Search for the cell housing the specified text and yield its [X, Y] center coordinate. 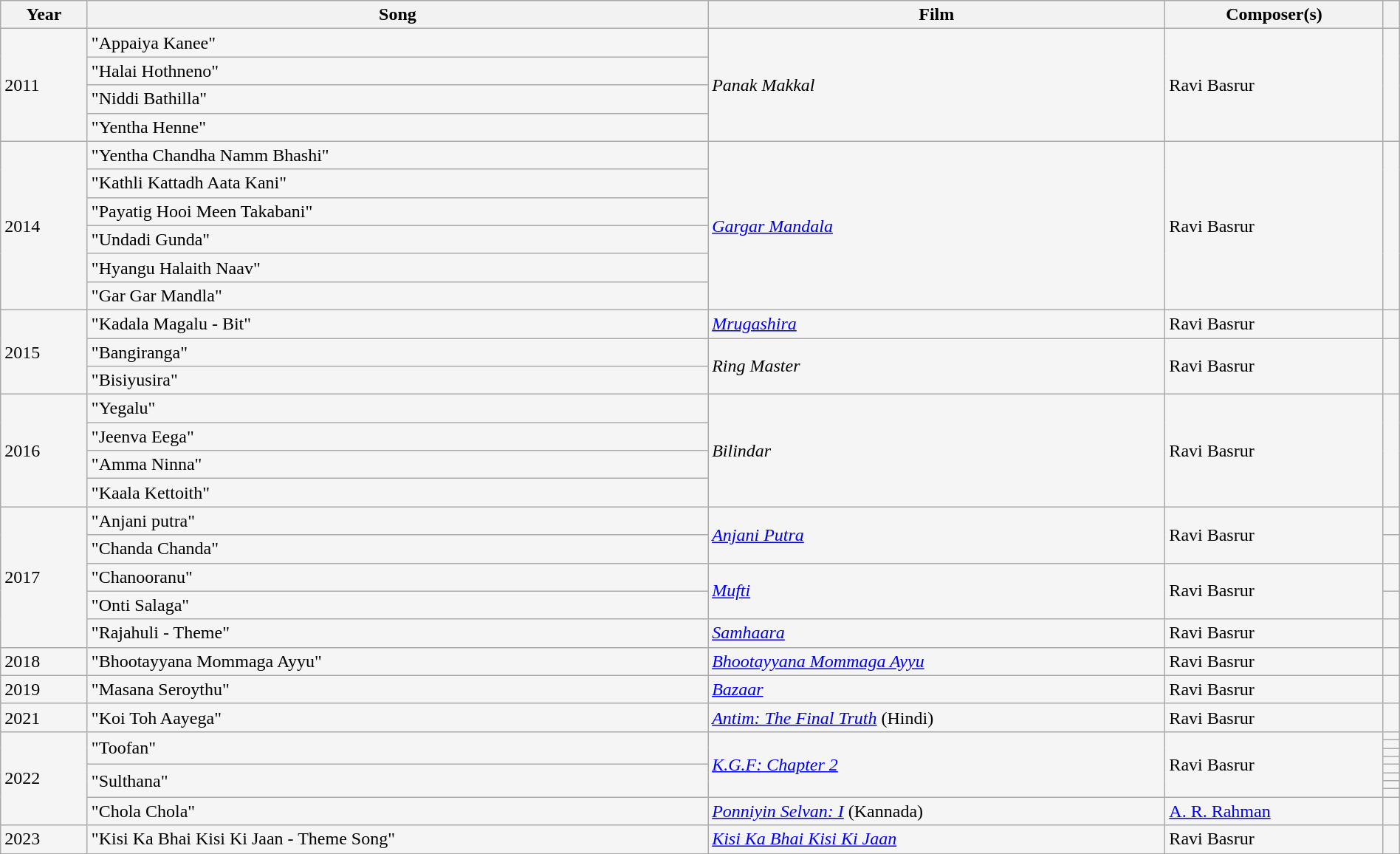
"Kadala Magalu - Bit" [397, 324]
K.G.F: Chapter 2 [936, 764]
"Kisi Ka Bhai Kisi Ki Jaan - Theme Song" [397, 839]
"Appaiya Kanee" [397, 43]
Ring Master [936, 366]
Song [397, 15]
"Payatig Hooi Meen Takabani" [397, 211]
2011 [44, 85]
"Yegalu" [397, 409]
"Bhootayyana Mommaga Ayyu" [397, 661]
Samhaara [936, 633]
"Gar Gar Mandla" [397, 296]
"Onti Salaga" [397, 605]
2022 [44, 779]
"Toofan" [397, 748]
Panak Makkal [936, 85]
2021 [44, 717]
"Sulthana" [397, 781]
"Chanooranu" [397, 577]
"Kaala Kettoith" [397, 493]
Composer(s) [1274, 15]
2015 [44, 352]
"Bisiyusira" [397, 380]
Film [936, 15]
A. R. Rahman [1274, 811]
"Bangiranga" [397, 352]
"Koi Toh Aayega" [397, 717]
"Kathli Kattadh Aata Kani" [397, 183]
"Anjani putra" [397, 521]
2014 [44, 225]
"Amma Ninna" [397, 465]
Kisi Ka Bhai Kisi Ki Jaan [936, 839]
"Rajahuli - Theme" [397, 633]
Ponniyin Selvan: I (Kannada) [936, 811]
2016 [44, 451]
"Chola Chola" [397, 811]
Year [44, 15]
Gargar Mandala [936, 225]
"Yentha Chandha Namm Bhashi" [397, 155]
Mrugashira [936, 324]
"Yentha Henne" [397, 127]
Mufti [936, 591]
2023 [44, 839]
"Halai Hothneno" [397, 71]
2018 [44, 661]
"Niddi Bathilla" [397, 99]
"Jeenva Eega" [397, 437]
"Undadi Gunda" [397, 239]
"Masana Seroythu" [397, 689]
"Hyangu Halaith Naav" [397, 267]
Antim: The Final Truth (Hindi) [936, 717]
Bhootayyana Mommaga Ayyu [936, 661]
"Chanda Chanda" [397, 549]
Bilindar [936, 451]
Bazaar [936, 689]
2019 [44, 689]
2017 [44, 577]
Anjani Putra [936, 535]
